Identify which cell holds the provided text, then report its [x, y] central coordinate. 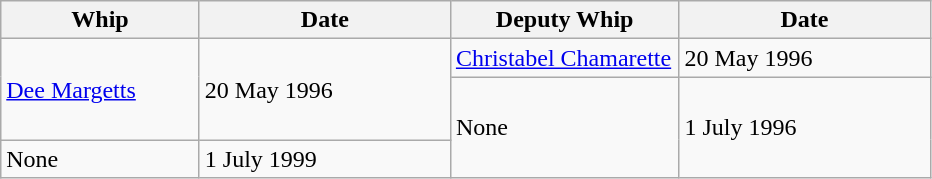
1 July 1999 [324, 159]
Christabel Chamarette [564, 58]
Dee Margetts [100, 90]
1 July 1996 [804, 128]
Deputy Whip [564, 20]
Whip [100, 20]
